Pinpoint the cell where the given text exists, returning its [X, Y] midpoint coordinate. 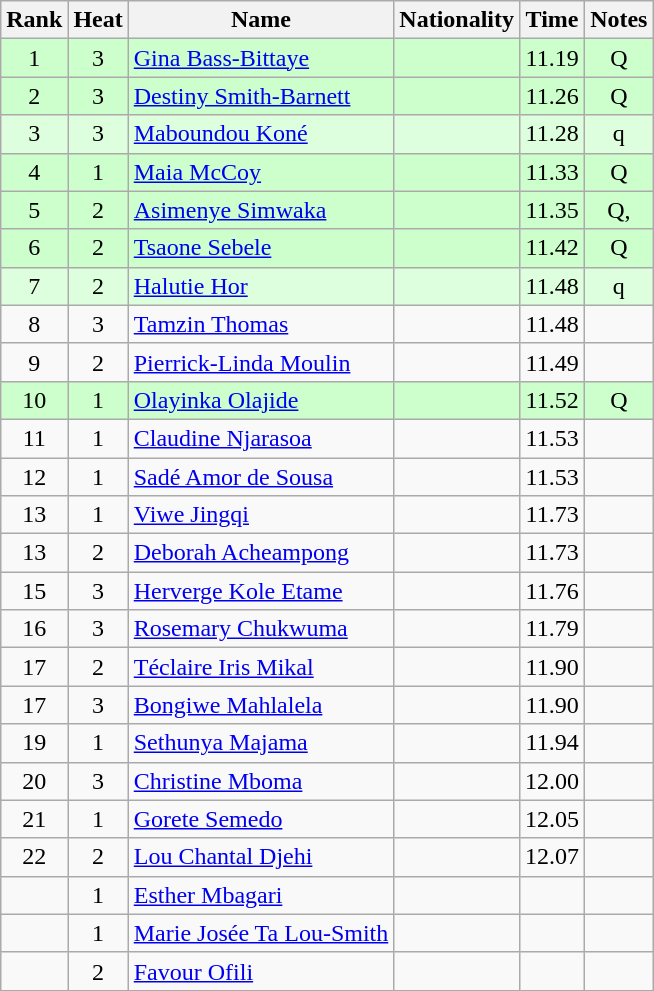
7 [34, 286]
11.28 [552, 134]
Lou Chantal Djehi [261, 857]
Claudine Njarasoa [261, 438]
Bongiwe Mahlalela [261, 705]
11.42 [552, 248]
11.52 [552, 400]
Nationality [457, 20]
Deborah Acheampong [261, 553]
Viwe Jingqi [261, 515]
9 [34, 362]
11.79 [552, 629]
Favour Ofili [261, 971]
Destiny Smith-Barnett [261, 96]
Asimenye Simwaka [261, 210]
12.05 [552, 819]
5 [34, 210]
11.19 [552, 58]
Tamzin Thomas [261, 324]
Rank [34, 20]
11.35 [552, 210]
11.76 [552, 591]
10 [34, 400]
20 [34, 781]
11.33 [552, 172]
Gina Bass-Bittaye [261, 58]
22 [34, 857]
4 [34, 172]
Time [552, 20]
15 [34, 591]
11.49 [552, 362]
Halutie Hor [261, 286]
11.26 [552, 96]
Marie Josée Ta Lou-Smith [261, 933]
Esther Mbagari [261, 895]
Notes [619, 20]
Q, [619, 210]
Maia McCoy [261, 172]
21 [34, 819]
Name [261, 20]
Olayinka Olajide [261, 400]
Téclaire Iris Mikal [261, 667]
19 [34, 743]
Rosemary Chukwuma [261, 629]
Tsaone Sebele [261, 248]
16 [34, 629]
Gorete Semedo [261, 819]
Christine Mboma [261, 781]
11.94 [552, 743]
Maboundou Koné [261, 134]
Heat [98, 20]
12 [34, 477]
Sethunya Majama [261, 743]
12.00 [552, 781]
6 [34, 248]
Herverge Kole Etame [261, 591]
12.07 [552, 857]
Pierrick-Linda Moulin [261, 362]
11 [34, 438]
Sadé Amor de Sousa [261, 477]
8 [34, 324]
